Detect which cell encompasses the target text, then output its [X, Y] center coordinate. 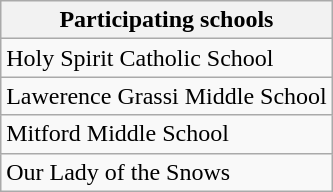
Participating schools [167, 20]
Holy Spirit Catholic School [167, 58]
Mitford Middle School [167, 134]
Our Lady of the Snows [167, 172]
Lawerence Grassi Middle School [167, 96]
